Provide the [x, y] coordinate of the cell's center where the given text is located.  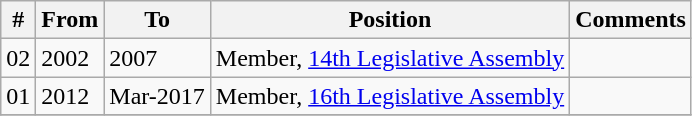
From [70, 20]
Member, 14th Legislative Assembly [390, 58]
Comments [631, 20]
Position [390, 20]
Mar-2017 [158, 96]
2012 [70, 96]
To [158, 20]
01 [18, 96]
2007 [158, 58]
Member, 16th Legislative Assembly [390, 96]
2002 [70, 58]
# [18, 20]
02 [18, 58]
